Provide the [x, y] coordinate of the cell's center where the given text is located.  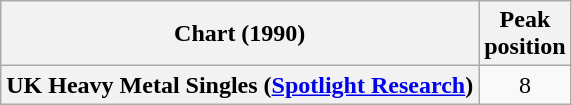
UK Heavy Metal Singles (Spotlight Research) [240, 85]
Chart (1990) [240, 34]
8 [525, 85]
Peakposition [525, 34]
